Detect which cell encompasses the target text, then output its (X, Y) center coordinate. 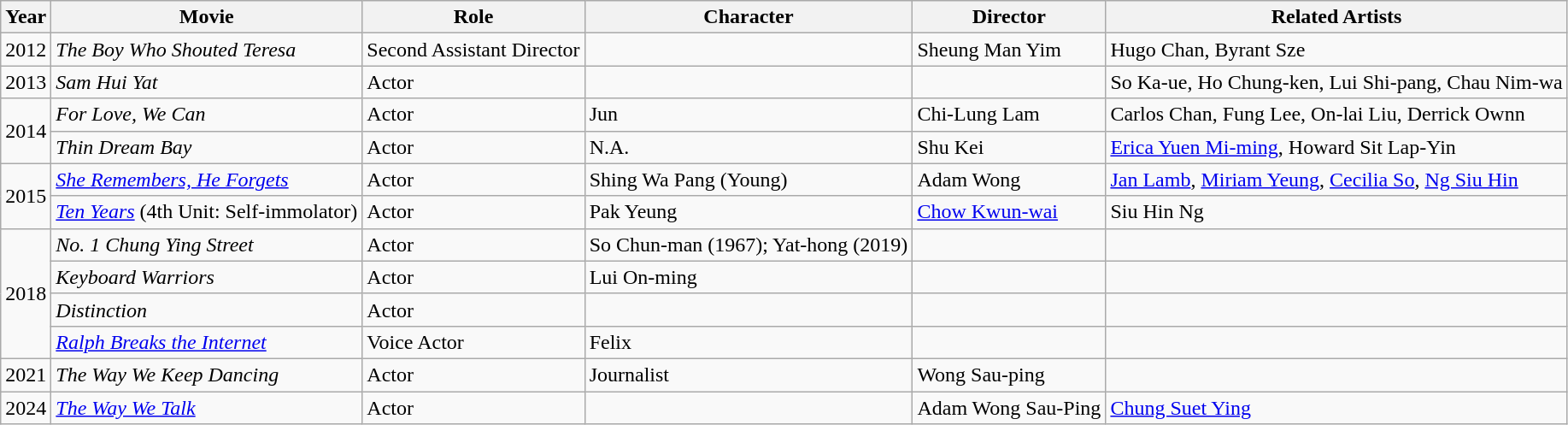
Pak Yeung (749, 212)
Jan Lamb, Miriam Yeung, Cecilia So, Ng Siu Hin (1336, 180)
2018 (26, 293)
Carlos Chan, Fung Lee, On-lai Liu, Derrick Ownn (1336, 115)
Sheung Man Yim (1009, 50)
Chi-Lung Lam (1009, 115)
Hugo Chan, Byrant Sze (1336, 50)
Jun (749, 115)
Movie (207, 17)
Adam Wong Sau-Ping (1009, 408)
Role (473, 17)
2012 (26, 50)
No. 1 Chung Ying Street (207, 245)
Voice Actor (473, 342)
Erica Yuen Mi-ming, Howard Sit Lap-Yin (1336, 147)
She Remembers, He Forgets (207, 180)
Adam Wong (1009, 180)
Year (26, 17)
Journalist (749, 375)
N.A. (749, 147)
Ten Years (4th Unit: Self-immolator) (207, 212)
The Boy Who Shouted Teresa (207, 50)
Keyboard Warriors (207, 277)
2024 (26, 408)
2015 (26, 196)
Thin Dream Bay (207, 147)
2013 (26, 82)
Wong Sau-ping (1009, 375)
Character (749, 17)
Distinction (207, 310)
Chung Suet Ying (1336, 408)
Lui On-ming (749, 277)
So Ka-ue, Ho Chung-ken, Lui Shi-pang, Chau Nim-wa (1336, 82)
Director (1009, 17)
Chow Kwun-wai (1009, 212)
2021 (26, 375)
For Love, We Can (207, 115)
So Chun-man (1967); Yat-hong (2019) (749, 245)
Shing Wa Pang (Young) (749, 180)
Second Assistant Director (473, 50)
Sam Hui Yat (207, 82)
The Way We Keep Dancing (207, 375)
The Way We Talk (207, 408)
2014 (26, 131)
Ralph Breaks the Internet (207, 342)
Felix (749, 342)
Siu Hin Ng (1336, 212)
Shu Kei (1009, 147)
Related Artists (1336, 17)
